Provide the (x, y) coordinate of the cell's center where the given text is located.  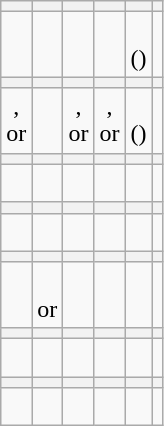
or (48, 294)
